For the text-containing cell, return its midpoint in (x, y) coordinate format. 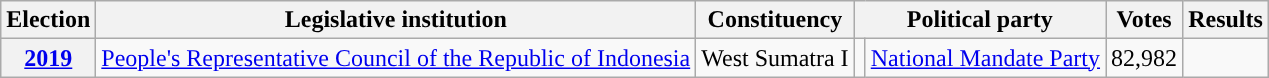
People's Representative Council of the Republic of Indonesia (396, 58)
National Mandate Party (985, 58)
Votes (1144, 20)
West Sumatra I (775, 58)
82,982 (1144, 58)
Political party (980, 20)
2019 (48, 58)
Results (1226, 20)
Constituency (775, 20)
Legislative institution (396, 20)
Election (48, 20)
